Return [x, y] of the center of cell containing provided text 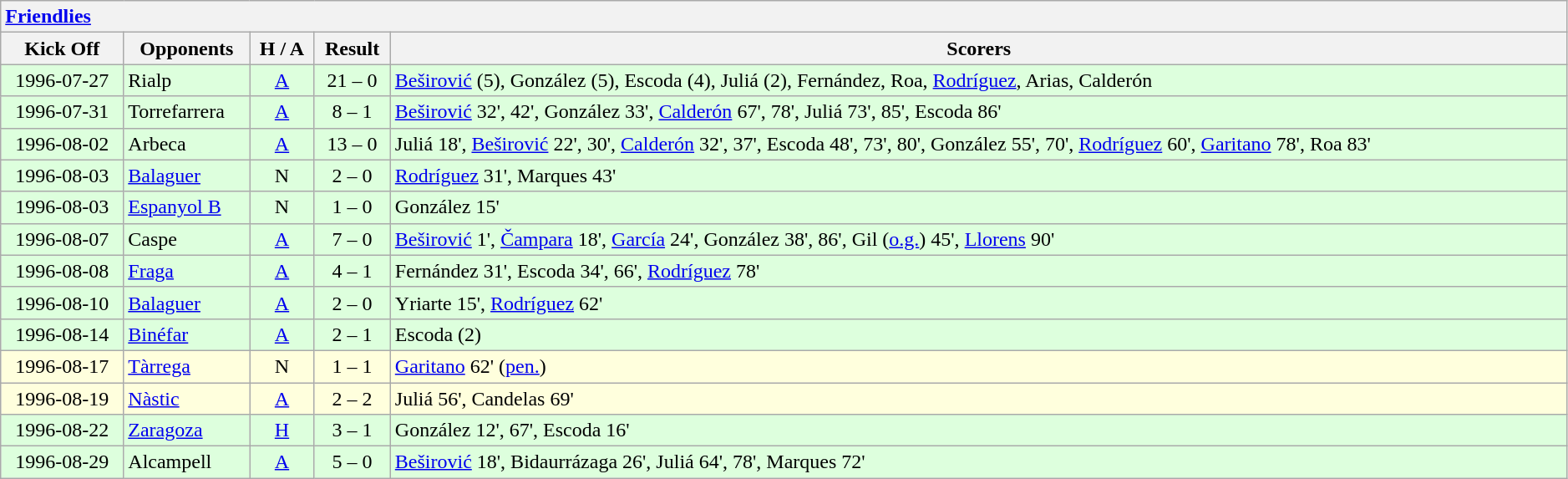
1996-07-31 [62, 112]
Beširović (5), González (5), Escoda (4), Juliá (2), Fernández, Roa, Rodríguez, Arias, Calderón [979, 80]
7 – 0 [353, 239]
1 – 1 [353, 366]
1996-08-10 [62, 303]
Tàrrega [187, 366]
Torrefarrera [187, 112]
Yriarte 15', Rodríguez 62' [979, 303]
H / A [282, 48]
4 – 1 [353, 271]
Rialp [187, 80]
Caspe [187, 239]
Fraga [187, 271]
Friendlies [784, 17]
1996-07-27 [62, 80]
1996-08-08 [62, 271]
Result [353, 48]
Zaragoza [187, 431]
Beširović 32', 42', González 33', Calderón 67', 78', Juliá 73', 85', Escoda 86' [979, 112]
13 – 0 [353, 144]
Scorers [979, 48]
1996-08-02 [62, 144]
Nàstic [187, 399]
Juliá 18', Beširović 22', 30', Calderón 32', 37', Escoda 48', 73', 80', González 55', 70', Rodríguez 60', Garitano 78', Roa 83' [979, 144]
Kick Off [62, 48]
Juliá 56', Candelas 69' [979, 399]
González 12', 67', Escoda 16' [979, 431]
Beširović 18', Bidaurrázaga 26', Juliá 64', 78', Marques 72' [979, 462]
Alcampell [187, 462]
Espanyol B [187, 207]
2 – 1 [353, 334]
21 – 0 [353, 80]
1 – 0 [353, 207]
Rodríguez 31', Marques 43' [979, 176]
Arbeca [187, 144]
1996-08-14 [62, 334]
1996-08-17 [62, 366]
2 – 2 [353, 399]
H [282, 431]
Escoda (2) [979, 334]
8 – 1 [353, 112]
Binéfar [187, 334]
Opponents [187, 48]
1996-08-19 [62, 399]
5 – 0 [353, 462]
Garitano 62' (pen.) [979, 366]
1996-08-22 [62, 431]
Beširović 1', Čampara 18', García 24', González 38', 86', Gil (o.g.) 45', Llorens 90' [979, 239]
1996-08-29 [62, 462]
1996-08-07 [62, 239]
3 – 1 [353, 431]
Fernández 31', Escoda 34', 66', Rodríguez 78' [979, 271]
González 15' [979, 207]
